Pinpoint the cell where the given text exists, returning its [x, y] midpoint coordinate. 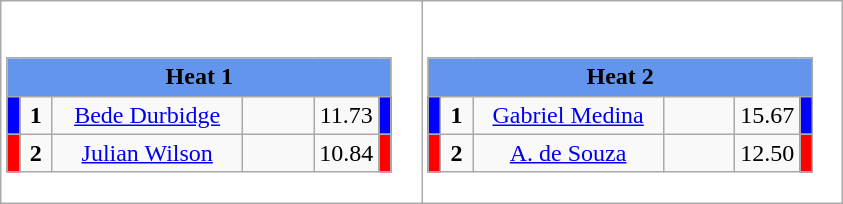
Heat 1 [199, 77]
12.50 [768, 153]
Heat 1 1 Bede Durbidge 11.73 2 Julian Wilson 10.84 [212, 102]
10.84 [346, 153]
A. de Souza [568, 153]
Heat 2 [620, 77]
11.73 [346, 115]
Julian Wilson [148, 153]
Heat 2 1 Gabriel Medina 15.67 2 A. de Souza 12.50 [632, 102]
Gabriel Medina [568, 115]
Bede Durbidge [148, 115]
15.67 [768, 115]
